For the text-containing cell, return its midpoint in (X, Y) coordinate format. 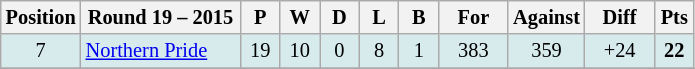
359 (546, 51)
For (474, 17)
8 (379, 51)
P (260, 17)
W (300, 17)
B (419, 17)
10 (300, 51)
22 (674, 51)
19 (260, 51)
L (379, 17)
+24 (620, 51)
383 (474, 51)
1 (419, 51)
Pts (674, 17)
7 (41, 51)
Position (41, 17)
D (340, 17)
Against (546, 17)
Diff (620, 17)
Northern Pride (161, 51)
0 (340, 51)
Round 19 – 2015 (161, 17)
